Extract the (x, y) coordinate from the center of the cell holding the provided text.  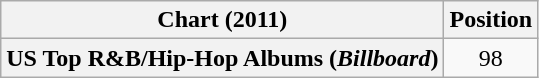
Position (491, 20)
98 (491, 58)
US Top R&B/Hip-Hop Albums (Billboard) (222, 58)
Chart (2011) (222, 20)
